Find where the given text appears and provide that cell's center as (x, y) coordinate. 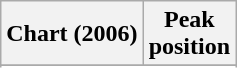
Chart (2006) (72, 34)
Peakposition (189, 34)
